Return the [X, Y] coordinate for the center point of the cell that contains the specified text.  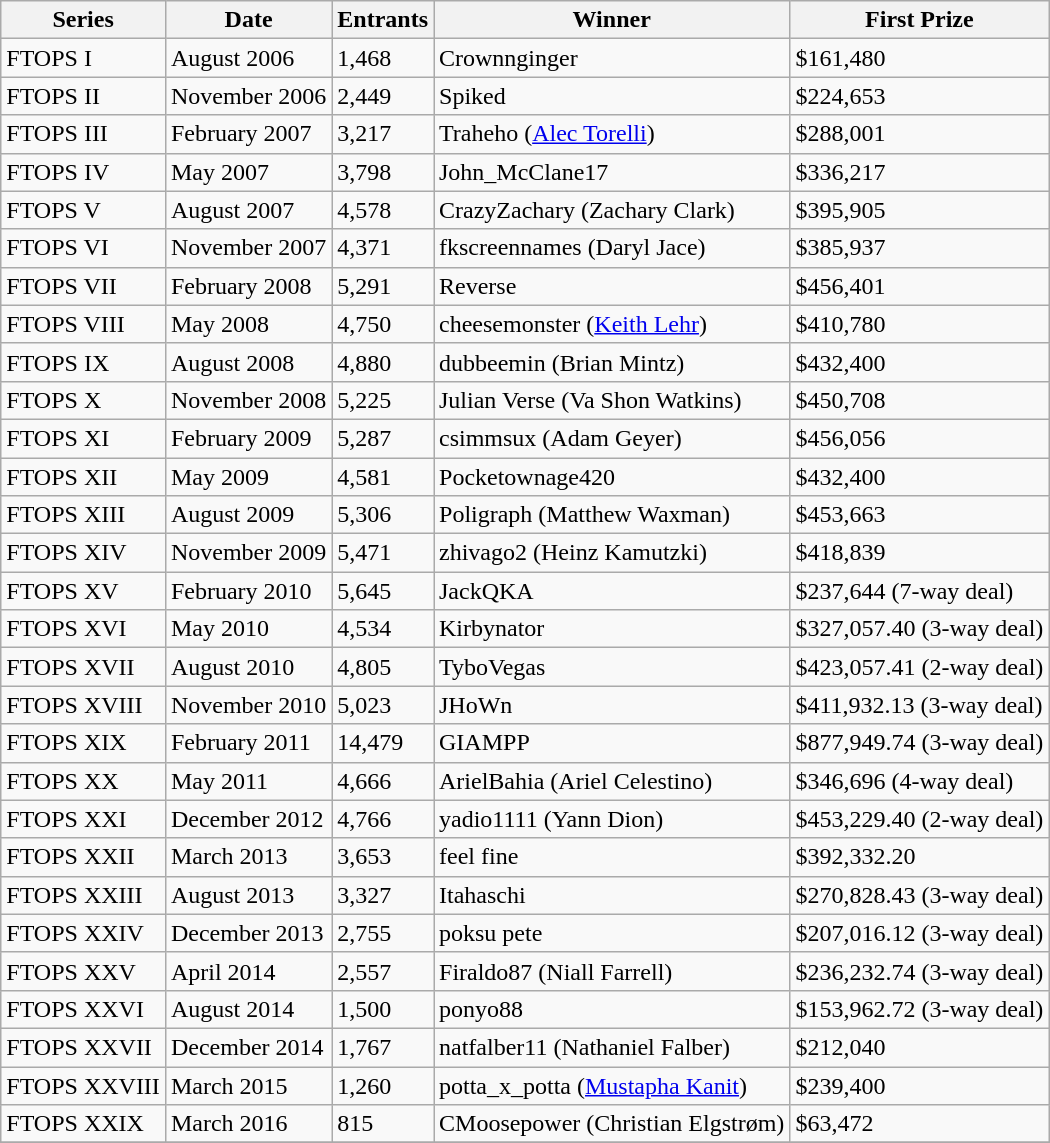
FTOPS II [84, 96]
CrazyZachary (Zachary Clark) [612, 210]
$288,001 [920, 134]
FTOPS IX [84, 362]
February 2007 [248, 134]
November 2008 [248, 400]
FTOPS XXIX [84, 1124]
cheesemonster (Keith Lehr) [612, 324]
2,755 [383, 933]
poksu pete [612, 933]
FTOPS X [84, 400]
November 2006 [248, 96]
4,805 [383, 667]
1,260 [383, 1085]
Winner [612, 20]
Firaldo87 (Niall Farrell) [612, 971]
1,767 [383, 1047]
February 2011 [248, 743]
$395,905 [920, 210]
ArielBahia (Ariel Celestino) [612, 781]
4,750 [383, 324]
$236,232.74 (3-way deal) [920, 971]
5,291 [383, 286]
FTOPS XXVI [84, 1009]
Poligraph (Matthew Waxman) [612, 515]
Spiked [612, 96]
November 2010 [248, 705]
November 2009 [248, 553]
14,479 [383, 743]
FTOPS XXII [84, 857]
April 2014 [248, 971]
$418,839 [920, 553]
$327,057.40 (3-way deal) [920, 629]
August 2009 [248, 515]
March 2013 [248, 857]
Series [84, 20]
May 2009 [248, 477]
feel fine [612, 857]
FTOPS XVIII [84, 705]
FTOPS XVI [84, 629]
$346,696 (4-way deal) [920, 781]
Traheho (Alec Torelli) [612, 134]
Reverse [612, 286]
4,666 [383, 781]
4,371 [383, 248]
$63,472 [920, 1124]
potta_x_potta (Mustapha Kanit) [612, 1085]
August 2006 [248, 58]
John_McClane17 [612, 172]
$450,708 [920, 400]
ponyo88 [612, 1009]
4,578 [383, 210]
4,766 [383, 819]
FTOPS VII [84, 286]
$270,828.43 (3-way deal) [920, 895]
Kirbynator [612, 629]
$453,229.40 (2-way deal) [920, 819]
CMoosepower (Christian Elgstrøm) [612, 1124]
1,468 [383, 58]
November 2007 [248, 248]
August 2014 [248, 1009]
December 2014 [248, 1047]
FTOPS XXI [84, 819]
3,653 [383, 857]
May 2007 [248, 172]
FTOPS XVII [84, 667]
5,645 [383, 591]
$456,401 [920, 286]
$456,056 [920, 438]
FTOPS XXVIII [84, 1085]
JackQKA [612, 591]
2,449 [383, 96]
$153,962.72 (3-way deal) [920, 1009]
August 2008 [248, 362]
csimmsux (Adam Geyer) [612, 438]
August 2010 [248, 667]
FTOPS VI [84, 248]
FTOPS I [84, 58]
GIAMPP [612, 743]
5,471 [383, 553]
TyboVegas [612, 667]
FTOPS XXVII [84, 1047]
4,534 [383, 629]
May 2011 [248, 781]
FTOPS XV [84, 591]
FTOPS XXV [84, 971]
FTOPS IV [84, 172]
First Prize [920, 20]
$453,663 [920, 515]
FTOPS III [84, 134]
FTOPS XIII [84, 515]
Crownnginger [612, 58]
yadio1111 (Yann Dion) [612, 819]
May 2010 [248, 629]
FTOPS XXIV [84, 933]
$336,217 [920, 172]
5,306 [383, 515]
2,557 [383, 971]
3,798 [383, 172]
December 2013 [248, 933]
FTOPS XIV [84, 553]
$411,932.13 (3-way deal) [920, 705]
natfalber11 (Nathaniel Falber) [612, 1047]
March 2016 [248, 1124]
$161,480 [920, 58]
Itahaschi [612, 895]
$877,949.74 (3-way deal) [920, 743]
Pocketownage420 [612, 477]
FTOPS V [84, 210]
$212,040 [920, 1047]
February 2010 [248, 591]
fkscreennames (Daryl Jace) [612, 248]
FTOPS VIII [84, 324]
$239,400 [920, 1085]
5,287 [383, 438]
Julian Verse (Va Shon Watkins) [612, 400]
February 2009 [248, 438]
FTOPS XX [84, 781]
1,500 [383, 1009]
5,023 [383, 705]
December 2012 [248, 819]
5,225 [383, 400]
August 2007 [248, 210]
FTOPS XXIII [84, 895]
May 2008 [248, 324]
Date [248, 20]
$207,016.12 (3-way deal) [920, 933]
$410,780 [920, 324]
3,327 [383, 895]
4,880 [383, 362]
JHoWn [612, 705]
FTOPS XIX [84, 743]
Entrants [383, 20]
$224,653 [920, 96]
February 2008 [248, 286]
3,217 [383, 134]
zhivago2 (Heinz Kamutzki) [612, 553]
March 2015 [248, 1085]
815 [383, 1124]
$423,057.41 (2-way deal) [920, 667]
$385,937 [920, 248]
dubbeemin (Brian Mintz) [612, 362]
$392,332.20 [920, 857]
August 2013 [248, 895]
4,581 [383, 477]
FTOPS XI [84, 438]
$237,644 (7-way deal) [920, 591]
FTOPS XII [84, 477]
